Extract the [X, Y] coordinate from the center of the cell holding the provided text.  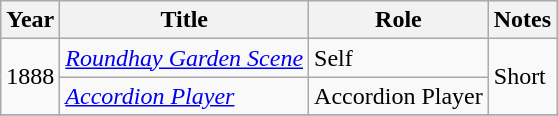
Short [522, 77]
Role [399, 20]
Year [30, 20]
1888 [30, 77]
Roundhay Garden Scene [184, 58]
Title [184, 20]
Notes [522, 20]
Self [399, 58]
